Return [x, y] of the center of cell containing provided text 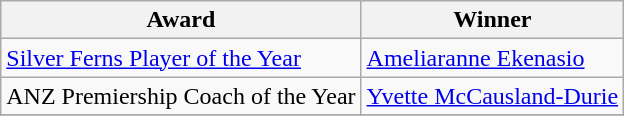
ANZ Premiership Coach of the Year [181, 96]
Ameliaranne Ekenasio [492, 58]
Yvette McCausland-Durie [492, 96]
Award [181, 20]
Winner [492, 20]
Silver Ferns Player of the Year [181, 58]
